Identify which cell holds the provided text, then report its [X, Y] central coordinate. 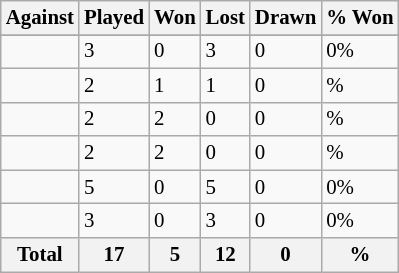
Against [40, 18]
Played [114, 18]
12 [226, 255]
Lost [226, 18]
Drawn [286, 18]
% Won [360, 18]
Total [40, 255]
17 [114, 255]
Won [175, 18]
